Identify which cell holds the provided text, then report its (X, Y) central coordinate. 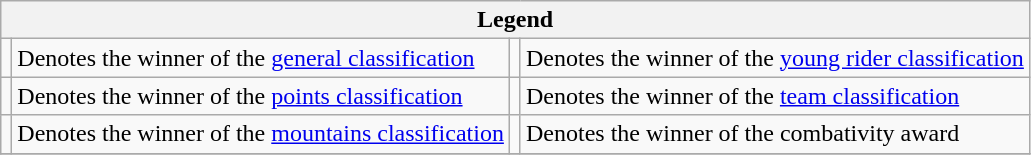
Denotes the winner of the team classification (774, 96)
Denotes the winner of the combativity award (774, 134)
Denotes the winner of the mountains classification (261, 134)
Denotes the winner of the general classification (261, 58)
Denotes the winner of the young rider classification (774, 58)
Legend (516, 20)
Denotes the winner of the points classification (261, 96)
